Detect which cell encompasses the target text, then output its [x, y] center coordinate. 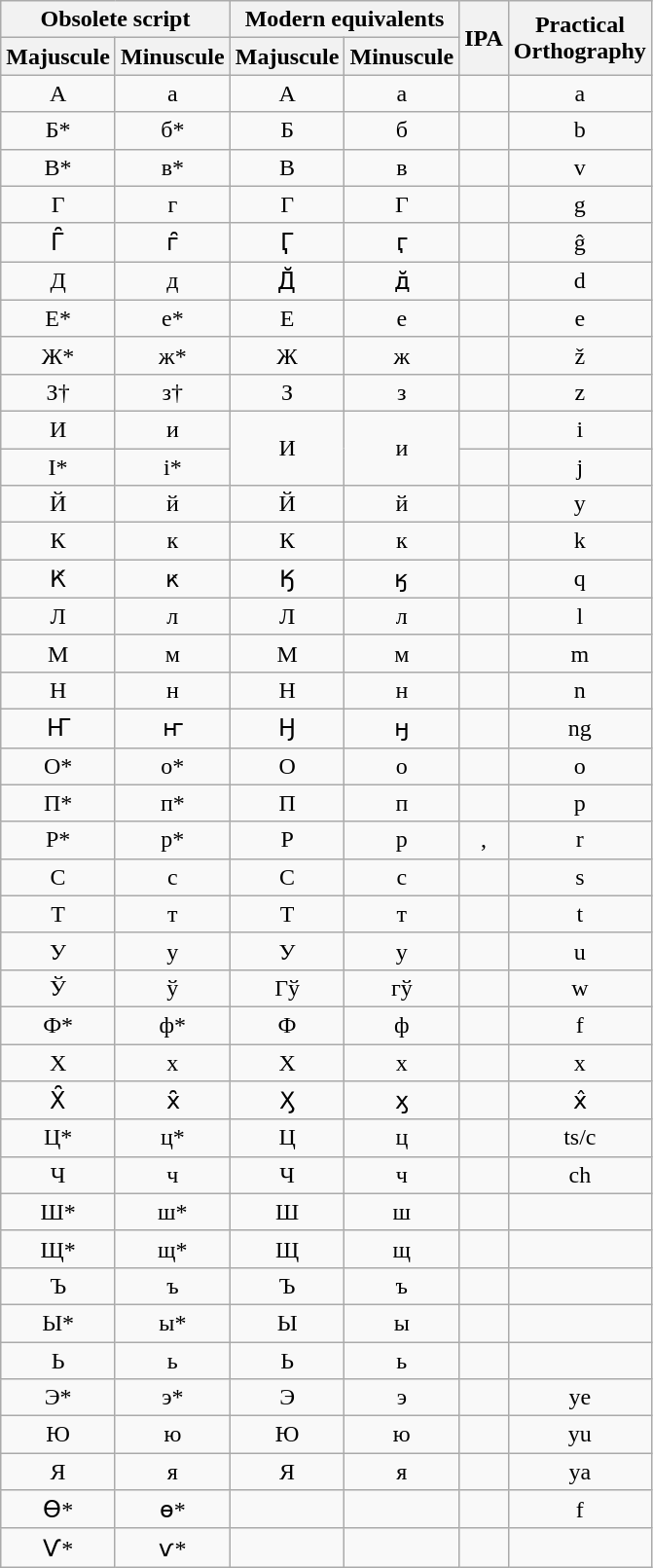
Щ [287, 1249]
g [580, 204]
ts/c [580, 1138]
ш* [172, 1212]
ц* [172, 1138]
ӄ [402, 579]
y [580, 504]
Х̑ [58, 1101]
z [580, 392]
і* [172, 466]
э* [172, 1398]
Ф [287, 1025]
Ӈ [287, 728]
Е* [58, 318]
В [287, 167]
Ѳ* [58, 1510]
ӷ [402, 242]
п* [172, 803]
з† [172, 392]
Б [287, 130]
р* [172, 840]
Ӽ [287, 1101]
о [402, 766]
Щ* [58, 1249]
е* [172, 318]
щ [402, 1249]
n [580, 690]
u [580, 951]
О [287, 766]
m [580, 653]
Ш* [58, 1212]
ы [402, 1323]
r [580, 840]
l [580, 616]
IPA [485, 38]
, [485, 840]
ж [402, 355]
o [580, 766]
Р [287, 840]
ѳ* [172, 1510]
В* [58, 167]
ы* [172, 1323]
г̑ [172, 242]
ng [580, 728]
Ц* [58, 1138]
v [580, 167]
щ* [172, 1249]
Ж* [58, 355]
д [172, 281]
Д [58, 281]
З† [58, 392]
Э [287, 1398]
Д̆ [287, 281]
Гў [287, 988]
Ў [58, 988]
э [402, 1398]
t [580, 914]
b [580, 130]
б* [172, 130]
ѵ* [172, 1548]
Ӷ [287, 242]
ҥ [172, 728]
Ы [287, 1323]
w [580, 988]
е [402, 318]
ĝ [580, 242]
д̆ [402, 281]
ф [402, 1025]
Б* [58, 130]
ԟ [172, 579]
ya [580, 1472]
гў [402, 988]
х̑ [172, 1101]
x̂ [580, 1101]
О* [58, 766]
Ф* [58, 1025]
З [287, 392]
p [580, 803]
Э* [58, 1398]
р [402, 840]
ш [402, 1212]
Р* [58, 840]
Г̑ [58, 242]
PracticalOrthography [580, 38]
ӈ [402, 728]
Ѵ* [58, 1548]
Ҥ [58, 728]
ц [402, 1138]
о* [172, 766]
x [580, 1062]
ж* [172, 355]
І* [58, 466]
в* [172, 167]
s [580, 877]
б [402, 130]
Ц [287, 1138]
П* [58, 803]
Е [287, 318]
d [580, 281]
П [287, 803]
j [580, 466]
в [402, 167]
Ж [287, 355]
Ы* [58, 1323]
ф* [172, 1025]
Ӄ [287, 579]
з [402, 392]
ch [580, 1175]
e [580, 318]
ӽ [402, 1101]
k [580, 541]
ž [580, 355]
ye [580, 1398]
Ш [287, 1212]
Obsolete script [115, 19]
i [580, 429]
п [402, 803]
a [580, 93]
г [172, 204]
Modern equivalents [345, 19]
q [580, 579]
yu [580, 1435]
Ԟ [58, 579]
ў [172, 988]
